Capture the cell that displays the provided text and extract its (x, y) central coordinate. 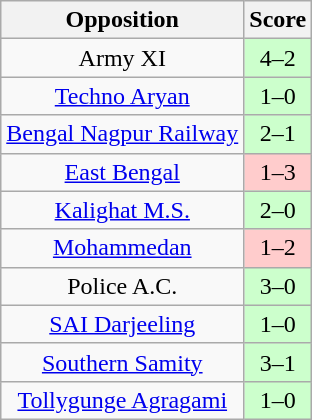
East Bengal (122, 172)
Tollygunge Agragami (122, 400)
Techno Aryan (122, 96)
2–0 (278, 210)
Army XI (122, 58)
Bengal Nagpur Railway (122, 134)
Score (278, 20)
4–2 (278, 58)
Mohammedan (122, 248)
Opposition (122, 20)
SAI Darjeeling (122, 324)
Police A.C. (122, 286)
Kalighat M.S. (122, 210)
3–0 (278, 286)
1–3 (278, 172)
Southern Samity (122, 362)
1–2 (278, 248)
3–1 (278, 362)
2–1 (278, 134)
